Locate the cell with the specified text and output its [X, Y] center coordinate. 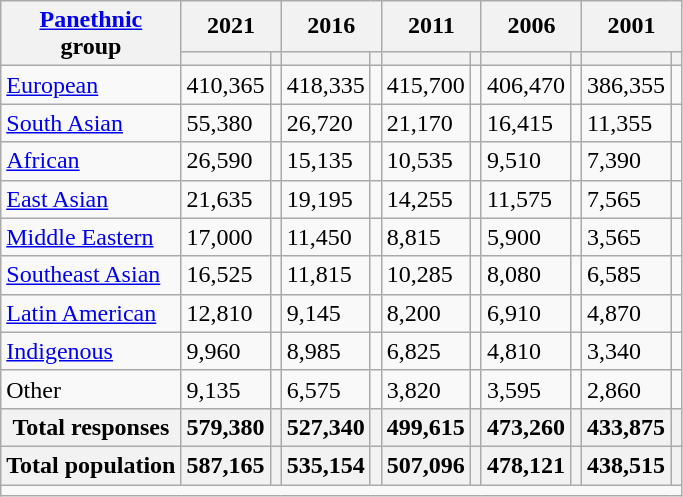
535,154 [326, 465]
Panethnicgroup [91, 34]
11,575 [526, 199]
418,335 [326, 85]
7,390 [626, 161]
3,820 [426, 389]
3,565 [626, 237]
473,260 [526, 427]
Southeast Asian [91, 275]
8,200 [426, 313]
587,165 [226, 465]
7,565 [626, 199]
3,595 [526, 389]
21,170 [426, 123]
17,000 [226, 237]
9,960 [226, 351]
8,985 [326, 351]
12,810 [226, 313]
Middle Eastern [91, 237]
Indigenous [91, 351]
3,340 [626, 351]
African [91, 161]
Latin American [91, 313]
2,860 [626, 389]
South Asian [91, 123]
10,535 [426, 161]
9,510 [526, 161]
2001 [632, 26]
406,470 [526, 85]
Other [91, 389]
2011 [431, 26]
European [91, 85]
55,380 [226, 123]
6,585 [626, 275]
6,910 [526, 313]
4,810 [526, 351]
11,355 [626, 123]
11,450 [326, 237]
2021 [231, 26]
10,285 [426, 275]
Total responses [91, 427]
26,720 [326, 123]
8,080 [526, 275]
21,635 [226, 199]
386,355 [626, 85]
579,380 [226, 427]
415,700 [426, 85]
8,815 [426, 237]
5,900 [526, 237]
Total population [91, 465]
15,135 [326, 161]
478,121 [526, 465]
4,870 [626, 313]
499,615 [426, 427]
6,575 [326, 389]
433,875 [626, 427]
14,255 [426, 199]
9,145 [326, 313]
410,365 [226, 85]
16,415 [526, 123]
9,135 [226, 389]
19,195 [326, 199]
East Asian [91, 199]
11,815 [326, 275]
2006 [531, 26]
507,096 [426, 465]
16,525 [226, 275]
2016 [331, 26]
438,515 [626, 465]
26,590 [226, 161]
6,825 [426, 351]
527,340 [326, 427]
